Locate the cell with the specified text and output its [X, Y] center coordinate. 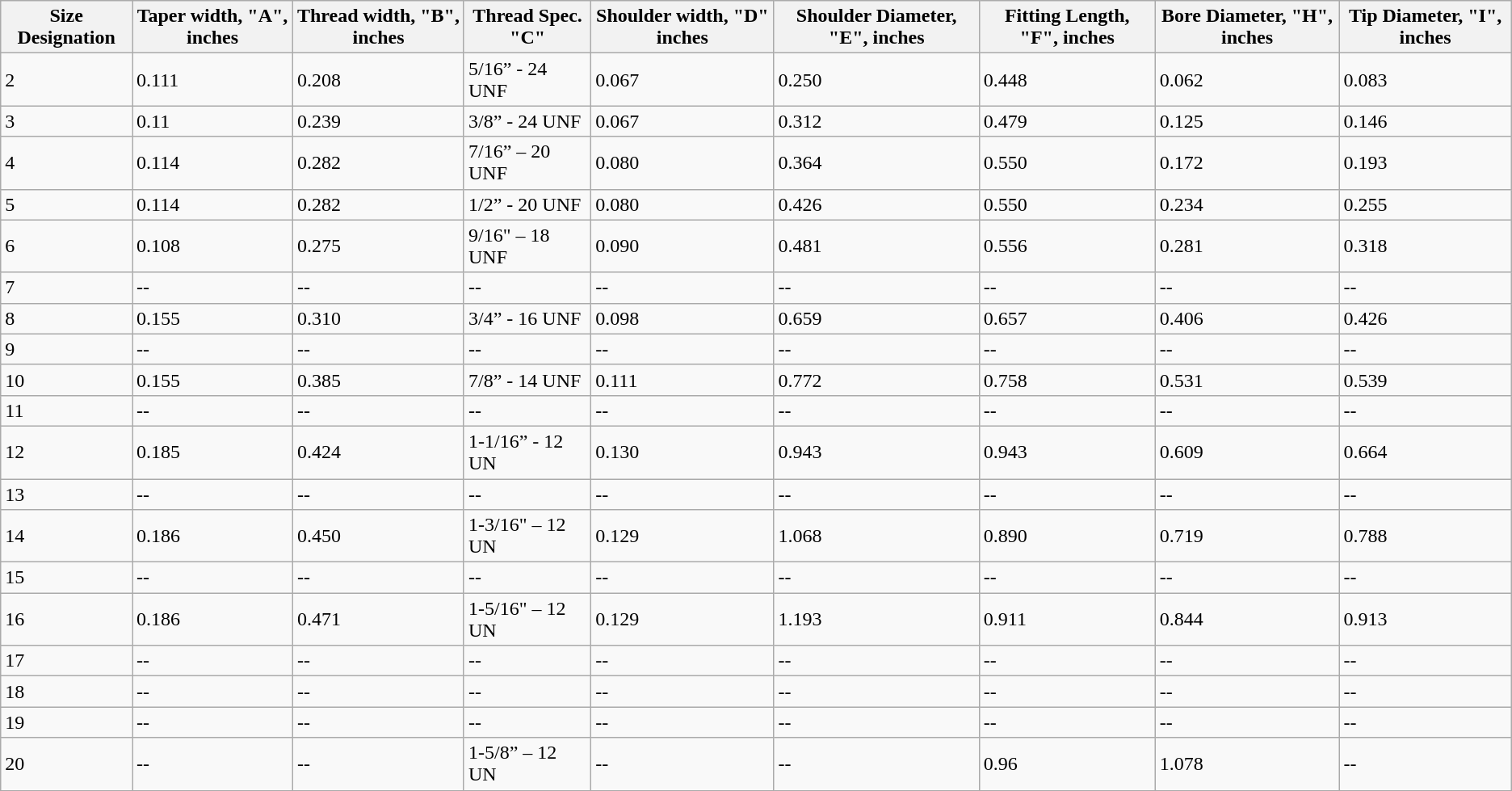
Size Designation [66, 27]
3 [66, 121]
0.913 [1425, 619]
0.310 [378, 318]
9 [66, 349]
1.193 [876, 619]
0.208 [378, 79]
0.125 [1247, 121]
0.664 [1425, 452]
0.108 [213, 246]
0.788 [1425, 536]
0.531 [1247, 380]
0.556 [1067, 246]
0.234 [1247, 204]
1/2” - 20 UNF [527, 204]
0.479 [1067, 121]
0.385 [378, 380]
15 [66, 578]
0.11 [213, 121]
7/16” – 20 UNF [527, 163]
17 [66, 661]
0.312 [876, 121]
0.185 [213, 452]
5/16” - 24 UNF [527, 79]
3/4” - 16 UNF [527, 318]
0.098 [682, 318]
0.255 [1425, 204]
0.911 [1067, 619]
10 [66, 380]
0.406 [1247, 318]
1.078 [1247, 764]
0.844 [1247, 619]
0.450 [378, 536]
0.281 [1247, 246]
0.146 [1425, 121]
1-1/16” - 12 UN [527, 452]
0.424 [378, 452]
0.448 [1067, 79]
18 [66, 692]
Taper width, "A", inches [213, 27]
0.318 [1425, 246]
0.250 [876, 79]
0.239 [378, 121]
0.481 [876, 246]
13 [66, 494]
1-5/16" – 12 UN [527, 619]
7/8” - 14 UNF [527, 380]
0.172 [1247, 163]
0.090 [682, 246]
3/8” - 24 UNF [527, 121]
19 [66, 722]
Bore Diameter, "H", inches [1247, 27]
Shoulder width, "D" inches [682, 27]
Fitting Length, "F", inches [1067, 27]
0.890 [1067, 536]
0.96 [1067, 764]
Shoulder Diameter, "E", inches [876, 27]
2 [66, 79]
7 [66, 288]
0.609 [1247, 452]
0.130 [682, 452]
5 [66, 204]
0.758 [1067, 380]
11 [66, 410]
12 [66, 452]
0.062 [1247, 79]
14 [66, 536]
0.275 [378, 246]
0.083 [1425, 79]
6 [66, 246]
0.659 [876, 318]
Thread Spec. "C" [527, 27]
0.471 [378, 619]
0.193 [1425, 163]
Thread width, "B", inches [378, 27]
Tip Diameter, "I", inches [1425, 27]
9/16" – 18 UNF [527, 246]
0.719 [1247, 536]
8 [66, 318]
0.657 [1067, 318]
20 [66, 764]
1-5/8” – 12 UN [527, 764]
16 [66, 619]
4 [66, 163]
1-3/16" – 12 UN [527, 536]
0.772 [876, 380]
1.068 [876, 536]
0.364 [876, 163]
0.539 [1425, 380]
